Provide the [x, y] coordinate of the cell's center where the given text is located.  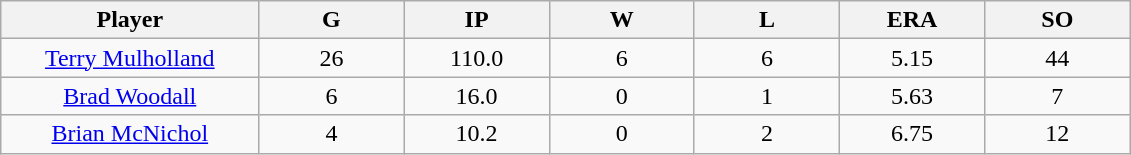
16.0 [476, 96]
5.63 [912, 96]
4 [332, 134]
Player [130, 20]
7 [1058, 96]
Terry Mulholland [130, 58]
110.0 [476, 58]
L [766, 20]
26 [332, 58]
Brad Woodall [130, 96]
44 [1058, 58]
G [332, 20]
Brian McNichol [130, 134]
W [622, 20]
2 [766, 134]
1 [766, 96]
ERA [912, 20]
IP [476, 20]
6.75 [912, 134]
5.15 [912, 58]
12 [1058, 134]
SO [1058, 20]
10.2 [476, 134]
